Extract the [X, Y] coordinate from the center of the cell holding the provided text.  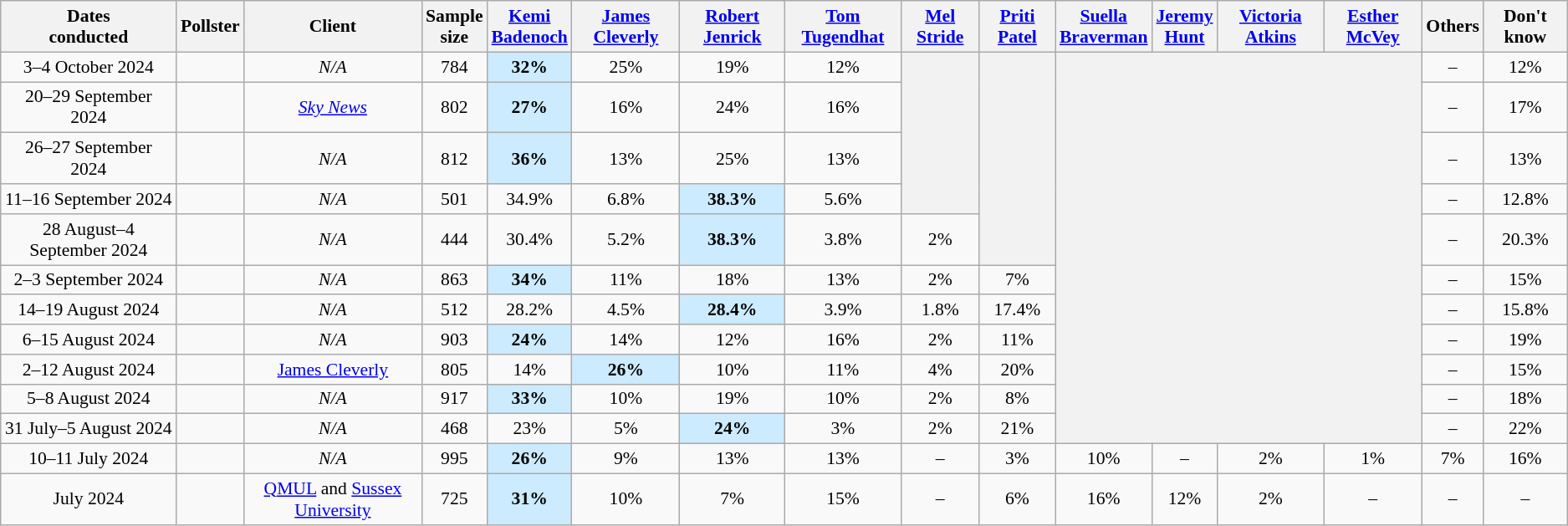
28.4% [733, 310]
3–4 October 2024 [89, 67]
917 [454, 399]
995 [454, 459]
Samplesize [454, 27]
Mel Stride [940, 27]
6.8% [626, 199]
SuellaBraverman [1104, 27]
17% [1525, 107]
Tom Tugendhat [843, 27]
Don't know [1525, 27]
4% [940, 370]
6–15 August 2024 [89, 340]
14–19 August 2024 [89, 310]
Sky News [333, 107]
12.8% [1525, 199]
2–3 September 2024 [89, 280]
Datesconducted [89, 27]
903 [454, 340]
863 [454, 280]
26–27 September 2024 [89, 159]
28.2% [530, 310]
Client [333, 27]
2–12 August 2024 [89, 370]
1.8% [940, 310]
20% [1017, 370]
512 [454, 310]
5.2% [626, 239]
802 [454, 107]
22% [1525, 429]
17.4% [1017, 310]
784 [454, 67]
1% [1373, 459]
Esther McVey [1373, 27]
20.3% [1525, 239]
5.6% [843, 199]
Pollster [211, 27]
34.9% [530, 199]
725 [454, 498]
20–29 September 2024 [89, 107]
Priti Patel [1017, 27]
6% [1017, 498]
36% [530, 159]
812 [454, 159]
468 [454, 429]
28 August–4 September 2024 [89, 239]
32% [530, 67]
444 [454, 239]
3.9% [843, 310]
8% [1017, 399]
501 [454, 199]
4.5% [626, 310]
805 [454, 370]
KemiBadenoch [530, 27]
QMUL and Sussex University [333, 498]
34% [530, 280]
27% [530, 107]
23% [530, 429]
21% [1017, 429]
9% [626, 459]
31 July–5 August 2024 [89, 429]
Victoria Atkins [1271, 27]
15.8% [1525, 310]
5–8 August 2024 [89, 399]
33% [530, 399]
Robert Jenrick [733, 27]
5% [626, 429]
11–16 September 2024 [89, 199]
JeremyHunt [1184, 27]
July 2024 [89, 498]
10–11 July 2024 [89, 459]
31% [530, 498]
30.4% [530, 239]
3.8% [843, 239]
Others [1453, 27]
